Pinpoint the cell where the given text exists, returning its (x, y) midpoint coordinate. 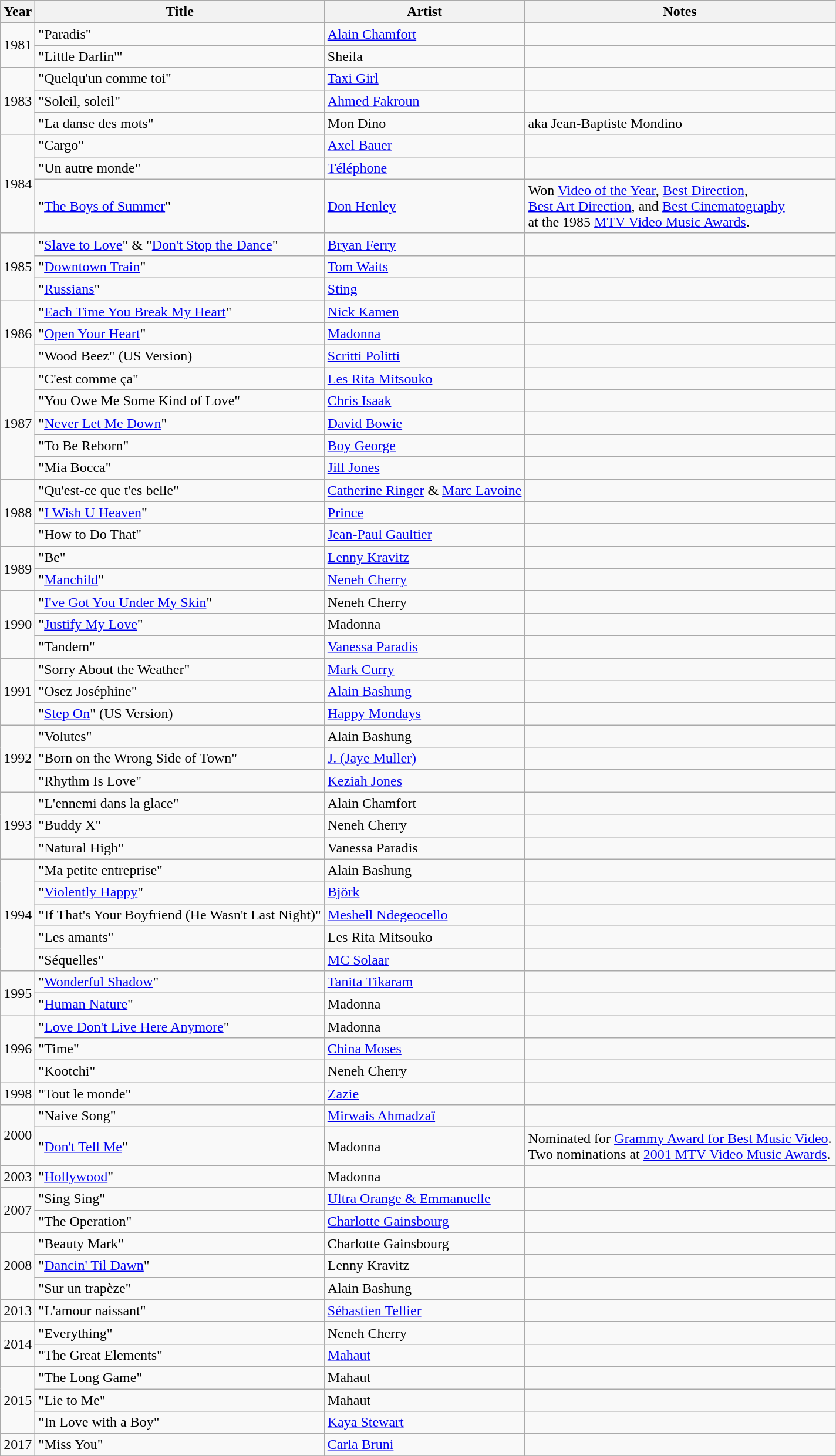
Happy Mondays (424, 714)
"Human Nature" (180, 1004)
Tom Waits (424, 267)
MC Solaar (424, 959)
"Don't Tell Me" (180, 1146)
1992 (18, 759)
"Miss You" (180, 1445)
"Tout le monde" (180, 1094)
"C'est comme ça" (180, 379)
Nominated for Grammy Award for Best Music Video. Two nominations at 2001 MTV Video Music Awards. (680, 1146)
"Wonderful Shadow" (180, 982)
"Naive Song" (180, 1116)
"Paradis" (180, 34)
Carla Bruni (424, 1445)
1986 (18, 334)
"The Long Game" (180, 1377)
J. (Jaye Muller) (424, 759)
David Bowie (424, 423)
"Step On" (US Version) (180, 714)
"Beauty Mark" (180, 1243)
"Wood Beez" (US Version) (180, 356)
"Everything" (180, 1333)
1988 (18, 513)
2008 (18, 1266)
"The Great Elements" (180, 1355)
Axel Bauer (424, 146)
"Cargo" (180, 146)
"You Owe Me Some Kind of Love" (180, 401)
"To Be Reborn" (180, 446)
2014 (18, 1344)
Kaya Stewart (424, 1423)
Sting (424, 289)
Jill Jones (424, 468)
"Love Don't Live Here Anymore" (180, 1027)
1998 (18, 1094)
"L'amour naissant" (180, 1310)
"How to Do That" (180, 535)
"Hollywood" (180, 1177)
"Osez Joséphine" (180, 692)
"Lie to Me" (180, 1400)
1989 (18, 568)
"Sorry About the Weather" (180, 669)
1990 (18, 624)
Mirwais Ahmadzaï (424, 1116)
Björk (424, 892)
Ahmed Fakroun (424, 101)
Sheila (424, 56)
"Manchild" (180, 579)
"Be" (180, 557)
"Un autre monde" (180, 168)
1981 (18, 45)
China Moses (424, 1049)
Year (18, 12)
"Rhythm Is Love" (180, 781)
"Tandem" (180, 646)
"The Operation" (180, 1221)
Téléphone (424, 168)
"Buddy X" (180, 825)
"Ma petite entreprise" (180, 870)
Meshell Ndegeocello (424, 915)
Nick Kamen (424, 312)
Jean-Paul Gaultier (424, 535)
"Sur un trapèze" (180, 1288)
2013 (18, 1310)
"Dancin' Til Dawn" (180, 1266)
"Slave to Love" & "Don't Stop the Dance" (180, 244)
1984 (18, 184)
2007 (18, 1210)
"La danse des mots" (180, 123)
Boy George (424, 446)
Mon Dino (424, 123)
"Les amants" (180, 937)
Artist (424, 12)
Mark Curry (424, 669)
Don Henley (424, 206)
Catherine Ringer & Marc Lavoine (424, 490)
2003 (18, 1177)
aka Jean-Baptiste Mondino (680, 123)
"Time" (180, 1049)
"Qu'est-ce que t'es belle" (180, 490)
"Sing Sing" (180, 1199)
Scritti Politti (424, 356)
Bryan Ferry (424, 244)
"Downtown Train" (180, 267)
"Séquelles" (180, 959)
"Violently Happy" (180, 892)
"Mia Bocca" (180, 468)
"I Wish U Heaven" (180, 513)
1996 (18, 1049)
"In Love with a Boy" (180, 1423)
"Kootchi" (180, 1071)
"The Boys of Summer" (180, 206)
1987 (18, 423)
Sébastien Tellier (424, 1310)
"L'ennemi dans la glace" (180, 803)
1994 (18, 915)
1983 (18, 101)
"Soleil, soleil" (180, 101)
2017 (18, 1445)
2015 (18, 1400)
Tanita Tikaram (424, 982)
"Justify My Love" (180, 624)
Title (180, 12)
Chris Isaak (424, 401)
1993 (18, 825)
Taxi Girl (424, 79)
"Volutes" (180, 736)
Prince (424, 513)
"Never Let Me Down" (180, 423)
"Natural High" (180, 848)
Notes (680, 12)
"Born on the Wrong Side of Town" (180, 759)
"I've Got You Under My Skin" (180, 602)
"Quelqu'un comme toi" (180, 79)
"Little Darlin'" (180, 56)
Won Video of the Year, Best Direction, Best Art Direction, and Best Cinematography at the 1985 MTV Video Music Awards. (680, 206)
"If That's Your Boyfriend (He Wasn't Last Night)" (180, 915)
"Open Your Heart" (180, 334)
1991 (18, 691)
"Russians" (180, 289)
2000 (18, 1135)
1985 (18, 267)
Keziah Jones (424, 781)
1995 (18, 993)
"Each Time You Break My Heart" (180, 312)
Ultra Orange & Emmanuelle (424, 1199)
Zazie (424, 1094)
